Provide the (X, Y) coordinate of the cell's center where the given text is located.  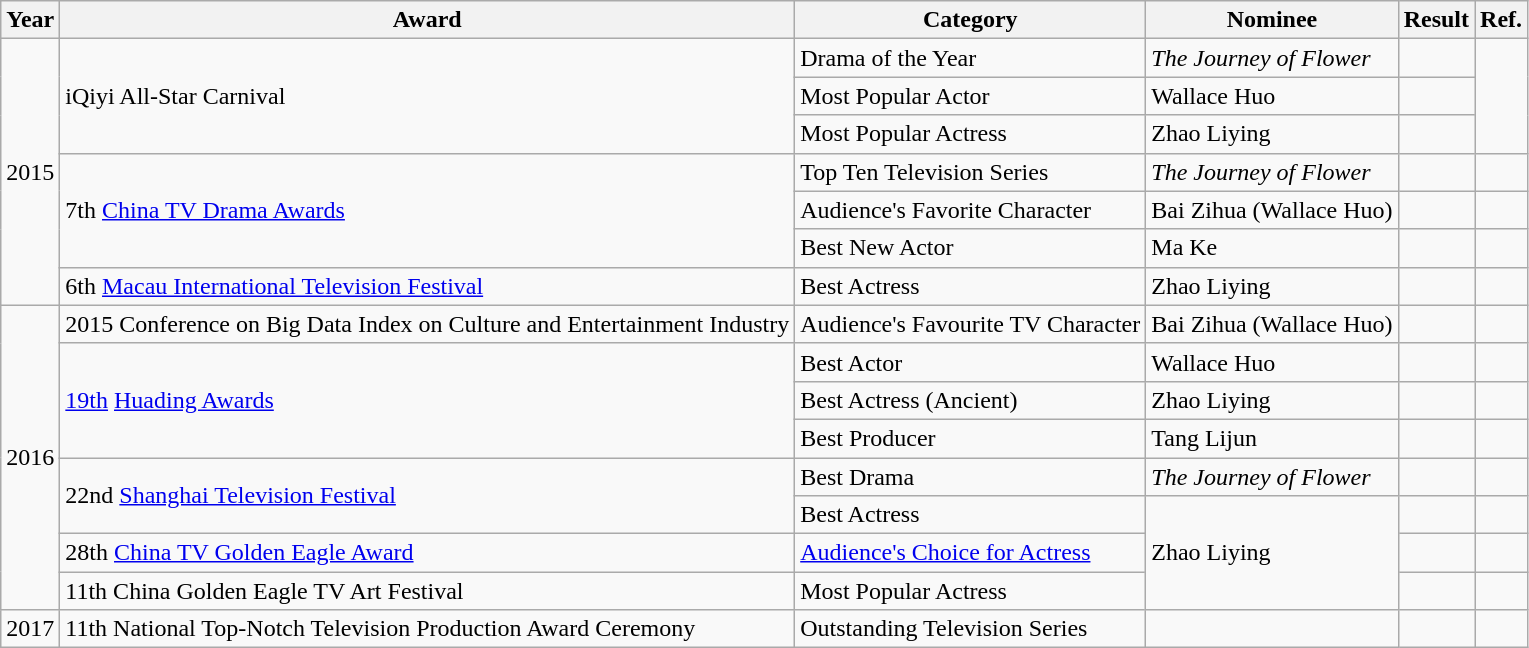
Most Popular Actor (970, 96)
2015 (30, 172)
Best Drama (970, 477)
Outstanding Television Series (970, 629)
2015 Conference on Big Data Index on Culture and Entertainment Industry (428, 324)
Best Producer (970, 438)
Best New Actor (970, 248)
Ref. (1502, 20)
Audience's Favorite Character (970, 210)
Year (30, 20)
Result (1436, 20)
28th China TV Golden Eagle Award (428, 553)
7th China TV Drama Awards (428, 210)
22nd Shanghai Television Festival (428, 496)
Category (970, 20)
Top Ten Television Series (970, 172)
11th China Golden Eagle TV Art Festival (428, 591)
iQiyi All-Star Carnival (428, 96)
Nominee (1272, 20)
Award (428, 20)
Drama of the Year (970, 58)
2016 (30, 457)
Tang Lijun (1272, 438)
11th National Top-Notch Television Production Award Ceremony (428, 629)
19th Huading Awards (428, 400)
Audience's Choice for Actress (970, 553)
Best Actor (970, 362)
6th Macau International Television Festival (428, 286)
Ma Ke (1272, 248)
2017 (30, 629)
Audience's Favourite TV Character (970, 324)
Best Actress (Ancient) (970, 400)
